Return the [x, y] coordinate for the center point of the cell that contains the specified text.  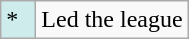
Led the league [112, 20]
* [18, 20]
